Return (X, Y) of the center of cell containing provided text 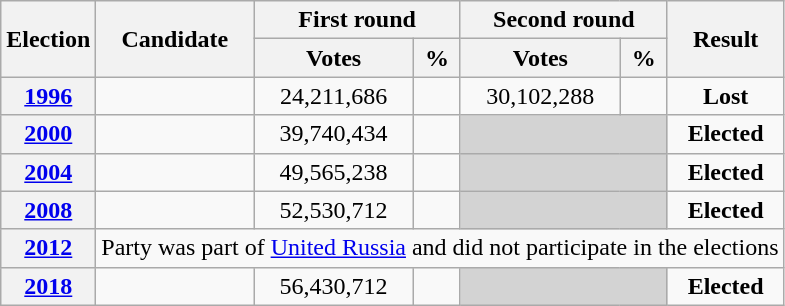
24,211,686 (334, 96)
52,530,712 (334, 210)
Lost (726, 96)
49,565,238 (334, 172)
2000 (48, 134)
2008 (48, 210)
Election (48, 39)
1996 (48, 96)
39,740,434 (334, 134)
Result (726, 39)
2004 (48, 172)
56,430,712 (334, 286)
First round (358, 20)
2018 (48, 286)
Second round (564, 20)
Candidate (175, 39)
Party was part of United Russia and did not participate in the elections (440, 248)
2012 (48, 248)
30,102,288 (540, 96)
